Output the (X, Y) coordinate of the center of the cell containing the given text.  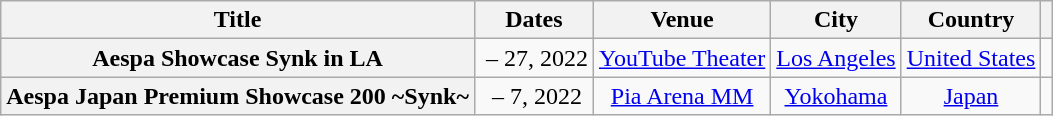
YouTube Theater (682, 58)
– 27, 2022 (534, 58)
Los Angeles (836, 58)
Country (971, 20)
Dates (534, 20)
Title (238, 20)
Yokohama (836, 96)
City (836, 20)
United States (971, 58)
– 7, 2022 (534, 96)
Aespa Showcase Synk in LA (238, 58)
Japan (971, 96)
Venue (682, 20)
Pia Arena MM (682, 96)
Aespa Japan Premium Showcase 200 ~Synk~ (238, 96)
